Identify which cell holds the provided text, then report its (x, y) central coordinate. 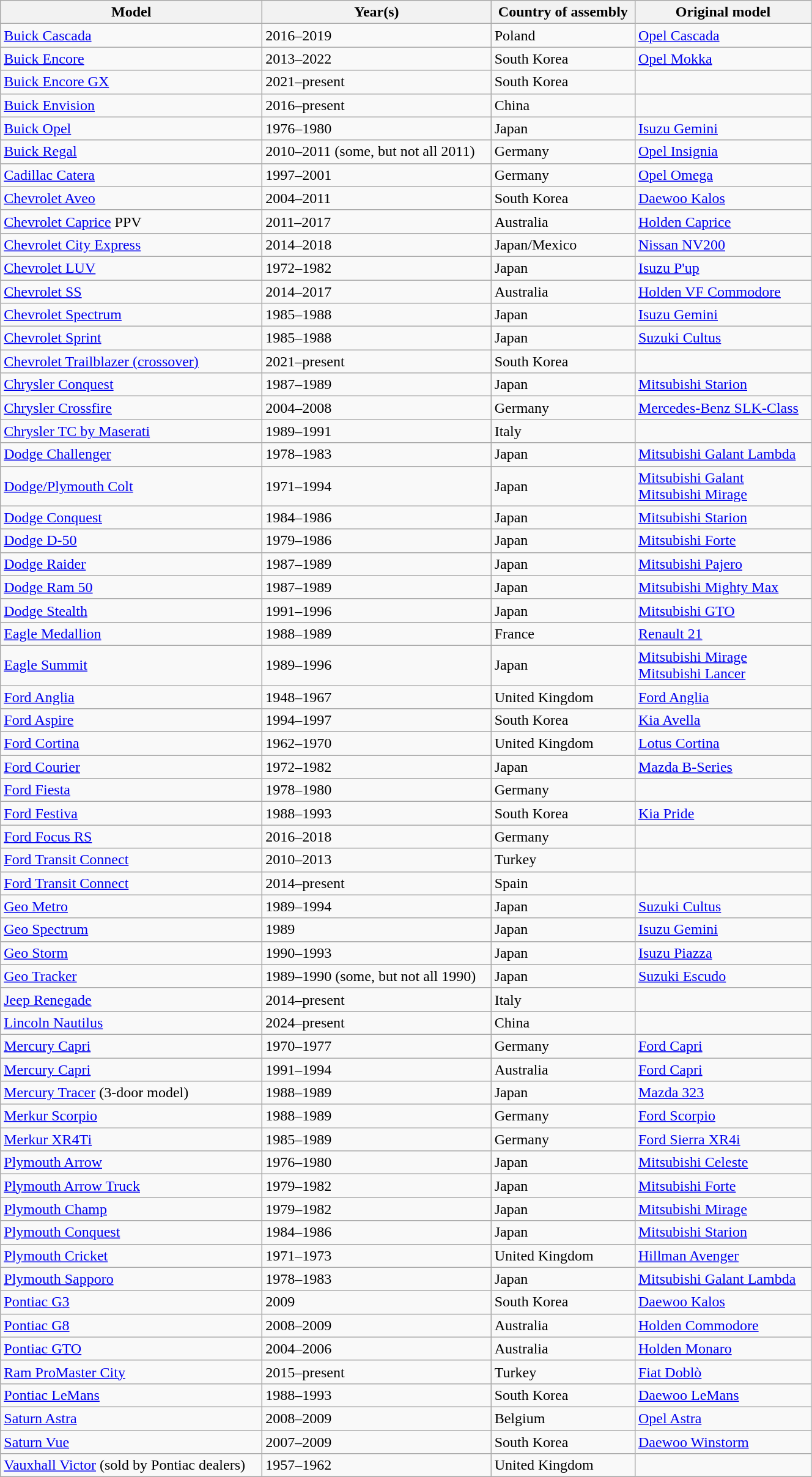
Geo Storm (131, 953)
1991–1996 (377, 610)
Suzuki Escudo (723, 976)
Buick Opel (131, 128)
Mitsubishi Mighty Max (723, 587)
1962–1970 (377, 744)
Renault 21 (723, 634)
France (563, 634)
Ford Scorpio (723, 1116)
Dodge Challenger (131, 454)
Saturn Vue (131, 1442)
1970–1977 (377, 1046)
1985–1989 (377, 1139)
2010–2013 (377, 860)
Pontiac GTO (131, 1349)
2010–2011 (some, but not all 2011) (377, 152)
Pontiac G8 (131, 1325)
Eagle Medallion (131, 634)
Mitsubishi Mirage (723, 1209)
Hillman Avenger (723, 1256)
Dodge Ram 50 (131, 587)
Ram ProMaster City (131, 1372)
Fiat Doblò (723, 1372)
Dodge D-50 (131, 541)
1948–1967 (377, 697)
Opel Mokka (723, 59)
Mercedes-Benz SLK-Class (723, 408)
Jeep Renegade (131, 999)
1971–1994 (377, 486)
1989 (377, 930)
Plymouth Champ (131, 1209)
Opel Insignia (723, 152)
1957–1962 (377, 1465)
2014–2017 (377, 292)
Ford Cortina (131, 744)
1990–1993 (377, 953)
Plymouth Conquest (131, 1232)
Dodge Conquest (131, 517)
1991–1994 (377, 1070)
Ford Festiva (131, 813)
Geo Tracker (131, 976)
Country of assembly (563, 12)
Mitsubishi GTO (723, 610)
Geo Spectrum (131, 930)
Chevrolet SS (131, 292)
Mitsubishi Celeste (723, 1163)
Merkur XR4Ti (131, 1139)
2013–2022 (377, 59)
Plymouth Arrow (131, 1163)
Ford Fiesta (131, 790)
Mazda B-Series (723, 767)
Dodge Raider (131, 564)
Buick Cascada (131, 35)
1979–1986 (377, 541)
Cadillac Catera (131, 175)
Ford Focus RS (131, 837)
Holden VF Commodore (723, 292)
Plymouth Cricket (131, 1256)
Year(s) (377, 12)
2016–2019 (377, 35)
Chevrolet Aveo (131, 198)
Isuzu P'up (723, 268)
Buick Envision (131, 105)
Mitsubishi MirageMitsubishi Lancer (723, 665)
Chevrolet Trailblazer (crossover) (131, 361)
2009 (377, 1302)
Opel Astra (723, 1418)
Buick Regal (131, 152)
2015–present (377, 1372)
Holden Commodore (723, 1325)
Ford Aspire (131, 720)
Chrysler Conquest (131, 385)
Chevrolet Sprint (131, 338)
2016–2018 (377, 837)
Chevrolet City Express (131, 245)
1997–2001 (377, 175)
2004–2011 (377, 198)
Holden Monaro (723, 1349)
2004–2008 (377, 408)
Plymouth Arrow Truck (131, 1186)
Chevrolet Caprice PPV (131, 221)
Original model (723, 12)
Buick Encore GX (131, 82)
1989–1996 (377, 665)
Belgium (563, 1418)
Kia Avella (723, 720)
1989–1991 (377, 431)
Lincoln Nautilus (131, 1023)
Eagle Summit (131, 665)
1989–1990 (some, but not all 1990) (377, 976)
Pontiac LeMans (131, 1395)
Pontiac G3 (131, 1302)
Dodge Stealth (131, 610)
1978–1980 (377, 790)
Japan/Mexico (563, 245)
Lotus Cortina (723, 744)
Saturn Astra (131, 1418)
1971–1973 (377, 1256)
Chrysler Crossfire (131, 408)
2004–2006 (377, 1349)
2011–2017 (377, 221)
Chevrolet LUV (131, 268)
Vauxhall Victor (sold by Pontiac dealers) (131, 1465)
Isuzu Piazza (723, 953)
Holden Caprice (723, 221)
Plymouth Sapporo (131, 1279)
Chevrolet Spectrum (131, 315)
Ford Sierra XR4i (723, 1139)
Model (131, 12)
Merkur Scorpio (131, 1116)
2014–2018 (377, 245)
Spain (563, 883)
1994–1997 (377, 720)
Mazda 323 (723, 1093)
Chrysler TC by Maserati (131, 431)
Kia Pride (723, 813)
Ford Courier (131, 767)
Mitsubishi Pajero (723, 564)
Opel Omega (723, 175)
Mercury Tracer (3-door model) (131, 1093)
Poland (563, 35)
Daewoo Winstorm (723, 1442)
Daewoo LeMans (723, 1395)
2024–present (377, 1023)
2016–present (377, 105)
Dodge/Plymouth Colt (131, 486)
Opel Cascada (723, 35)
Nissan NV200 (723, 245)
2007–2009 (377, 1442)
1989–1994 (377, 906)
Buick Encore (131, 59)
Mitsubishi GalantMitsubishi Mirage (723, 486)
Geo Metro (131, 906)
